Output the [x, y] coordinate of the center of the cell containing the given text.  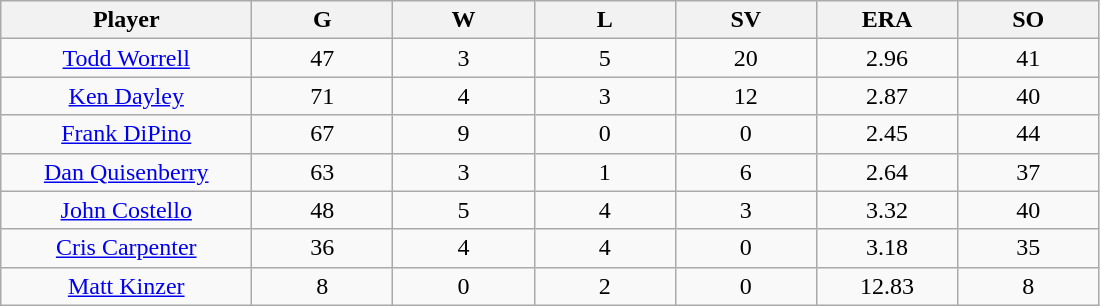
ERA [886, 20]
Player [126, 20]
41 [1028, 58]
3.32 [886, 210]
L [604, 20]
Cris Carpenter [126, 248]
2 [604, 286]
20 [746, 58]
1 [604, 172]
W [464, 20]
48 [322, 210]
35 [1028, 248]
SO [1028, 20]
2.45 [886, 134]
Matt Kinzer [126, 286]
71 [322, 96]
9 [464, 134]
Frank DiPino [126, 134]
Ken Dayley [126, 96]
47 [322, 58]
44 [1028, 134]
John Costello [126, 210]
6 [746, 172]
12.83 [886, 286]
2.64 [886, 172]
3.18 [886, 248]
Todd Worrell [126, 58]
Dan Quisenberry [126, 172]
G [322, 20]
36 [322, 248]
2.87 [886, 96]
2.96 [886, 58]
SV [746, 20]
63 [322, 172]
12 [746, 96]
37 [1028, 172]
67 [322, 134]
